From the cell containing the given text, extract its center point as (x, y) coordinate. 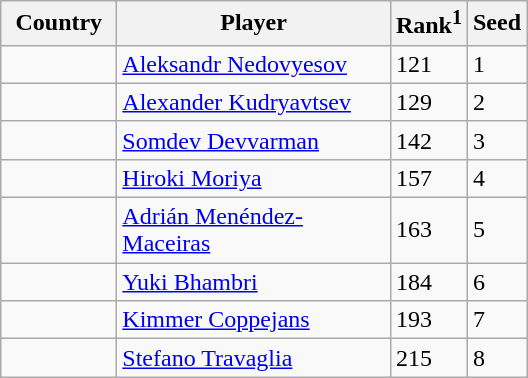
Alexander Kudryavtsev (254, 102)
7 (496, 320)
1 (496, 64)
Hiroki Moriya (254, 178)
4 (496, 178)
Adrián Menéndez-Maceiras (254, 230)
215 (428, 358)
Player (254, 24)
Yuki Bhambri (254, 282)
6 (496, 282)
184 (428, 282)
129 (428, 102)
3 (496, 140)
Seed (496, 24)
193 (428, 320)
Kimmer Coppejans (254, 320)
2 (496, 102)
Country (59, 24)
121 (428, 64)
157 (428, 178)
5 (496, 230)
Aleksandr Nedovyesov (254, 64)
163 (428, 230)
Rank1 (428, 24)
Somdev Devvarman (254, 140)
8 (496, 358)
Stefano Travaglia (254, 358)
142 (428, 140)
